Return the [x, y] coordinate for the center point of the cell that contains the specified text.  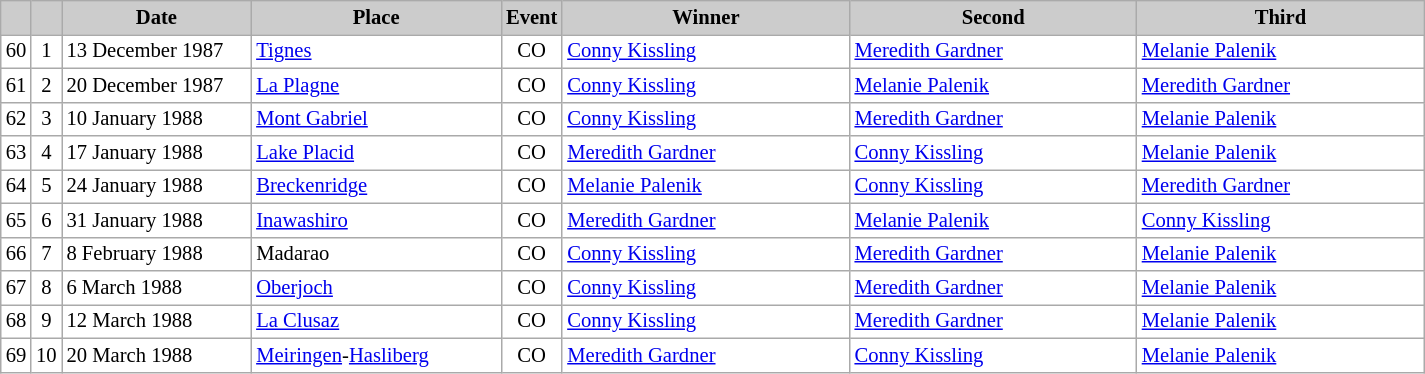
7 [46, 254]
68 [16, 321]
Tignes [376, 51]
3 [46, 119]
Third [1280, 17]
Place [376, 17]
63 [16, 153]
20 March 1988 [157, 355]
Breckenridge [376, 186]
6 March 1988 [157, 287]
La Plagne [376, 85]
4 [46, 153]
Date [157, 17]
20 December 1987 [157, 85]
6 [46, 220]
31 January 1988 [157, 220]
1 [46, 51]
10 [46, 355]
60 [16, 51]
65 [16, 220]
12 March 1988 [157, 321]
Madarao [376, 254]
8 [46, 287]
17 January 1988 [157, 153]
2 [46, 85]
Winner [706, 17]
Inawashiro [376, 220]
24 January 1988 [157, 186]
62 [16, 119]
Lake Placid [376, 153]
5 [46, 186]
Mont Gabriel [376, 119]
Oberjoch [376, 287]
Meiringen-Hasliberg [376, 355]
8 February 1988 [157, 254]
9 [46, 321]
Second [994, 17]
13 December 1987 [157, 51]
61 [16, 85]
64 [16, 186]
La Clusaz [376, 321]
69 [16, 355]
Event [532, 17]
10 January 1988 [157, 119]
67 [16, 287]
66 [16, 254]
